From the cell containing the given text, extract its center point as (X, Y) coordinate. 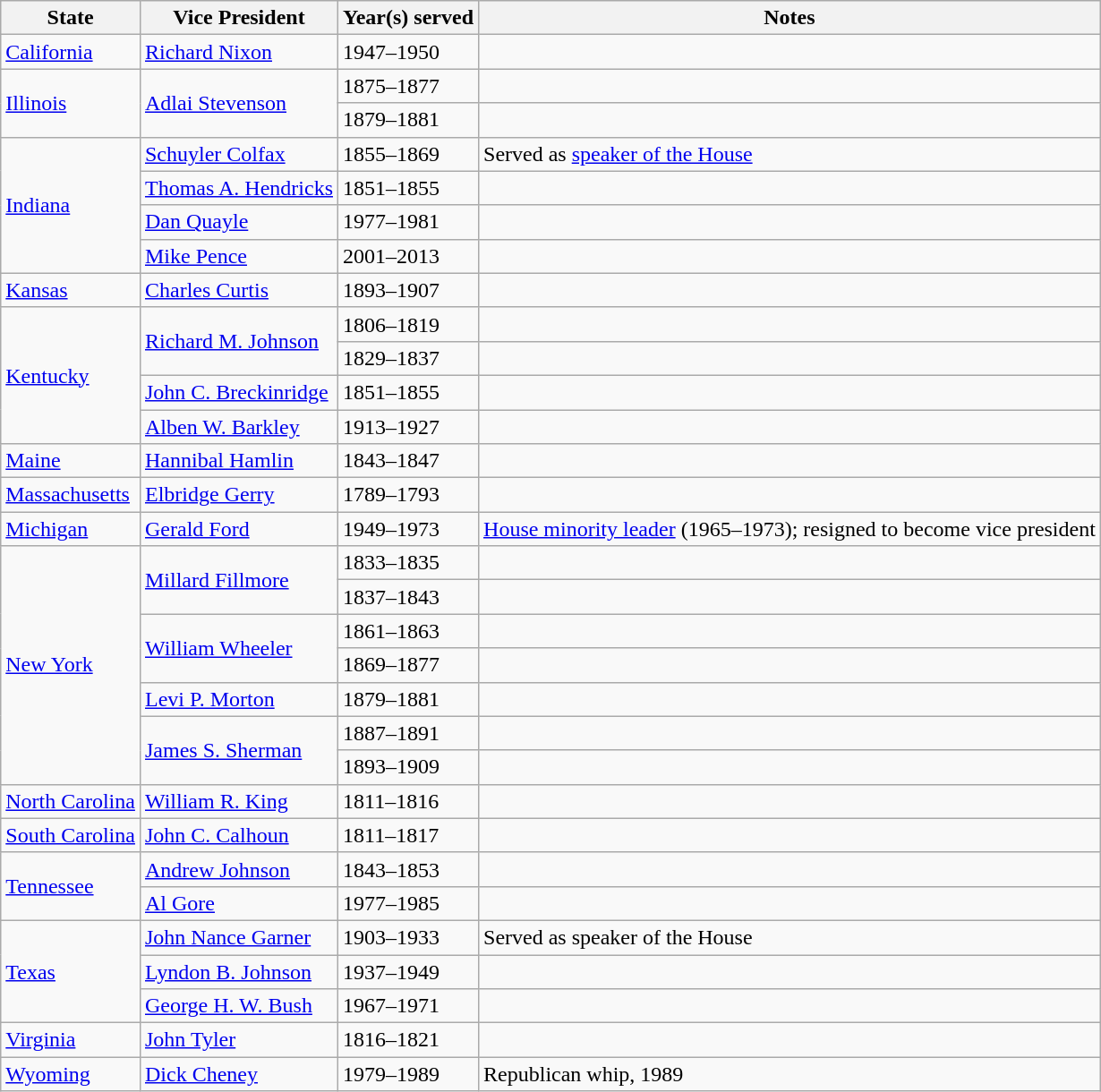
1979–1989 (408, 1074)
Levi P. Morton (238, 699)
1811–1816 (408, 801)
1913–1927 (408, 427)
House minority leader (1965–1973); resigned to become vice president (789, 529)
George H. W. Bush (238, 1006)
Kansas (71, 290)
1893–1909 (408, 767)
1947–1950 (408, 52)
1893–1907 (408, 290)
John Tyler (238, 1040)
Tennessee (71, 886)
Notes (789, 18)
Vice President (238, 18)
Richard Nixon (238, 52)
California (71, 52)
Thomas A. Hendricks (238, 188)
Maine (71, 461)
John C. Breckinridge (238, 392)
1855–1869 (408, 154)
Texas (71, 971)
Adlai Stevenson (238, 103)
Michigan (71, 529)
Republican whip, 1989 (789, 1074)
1789–1793 (408, 495)
1875–1877 (408, 86)
Al Gore (238, 903)
1887–1891 (408, 733)
1977–1985 (408, 903)
South Carolina (71, 835)
1937–1949 (408, 971)
William Wheeler (238, 648)
Dick Cheney (238, 1074)
Wyoming (71, 1074)
North Carolina (71, 801)
William R. King (238, 801)
Richard M. Johnson (238, 341)
Andrew Johnson (238, 869)
Indiana (71, 205)
1949–1973 (408, 529)
1811–1817 (408, 835)
2001–2013 (408, 256)
1843–1847 (408, 461)
Millard Fillmore (238, 580)
Massachusetts (71, 495)
Schuyler Colfax (238, 154)
James S. Sherman (238, 750)
Year(s) served (408, 18)
1806–1819 (408, 324)
1837–1843 (408, 597)
Lyndon B. Johnson (238, 971)
Gerald Ford (238, 529)
1869–1877 (408, 665)
John C. Calhoun (238, 835)
Alben W. Barkley (238, 427)
Dan Quayle (238, 222)
1861–1863 (408, 631)
1967–1971 (408, 1006)
1977–1981 (408, 222)
State (71, 18)
Kentucky (71, 375)
Charles Curtis (238, 290)
1833–1835 (408, 563)
Elbridge Gerry (238, 495)
John Nance Garner (238, 937)
1816–1821 (408, 1040)
1903–1933 (408, 937)
Hannibal Hamlin (238, 461)
1843–1853 (408, 869)
Virginia (71, 1040)
Illinois (71, 103)
1829–1837 (408, 358)
Mike Pence (238, 256)
New York (71, 665)
